Search for the cell housing the specified text and yield its [x, y] center coordinate. 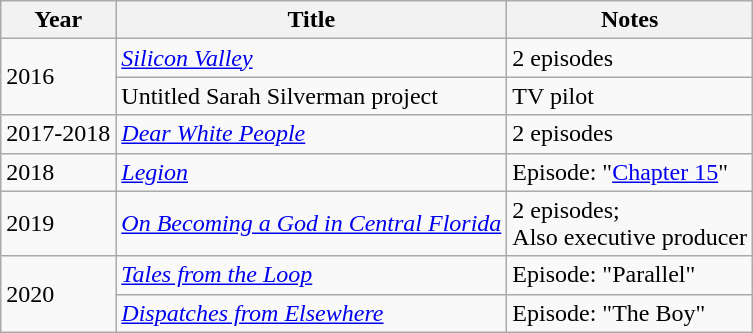
2016 [58, 77]
Episode: "The Boy" [630, 313]
2020 [58, 294]
Silicon Valley [312, 58]
Year [58, 20]
Notes [630, 20]
Title [312, 20]
Dear White People [312, 134]
Dispatches from Elsewhere [312, 313]
Episode: "Chapter 15" [630, 172]
2 episodes;Also executive producer [630, 224]
Untitled Sarah Silverman project [312, 96]
Episode: "Parallel" [630, 275]
2018 [58, 172]
2019 [58, 224]
On Becoming a God in Central Florida [312, 224]
Tales from the Loop [312, 275]
Legion [312, 172]
TV pilot [630, 96]
2017-2018 [58, 134]
